Pinpoint the cell where the given text exists, returning its [X, Y] midpoint coordinate. 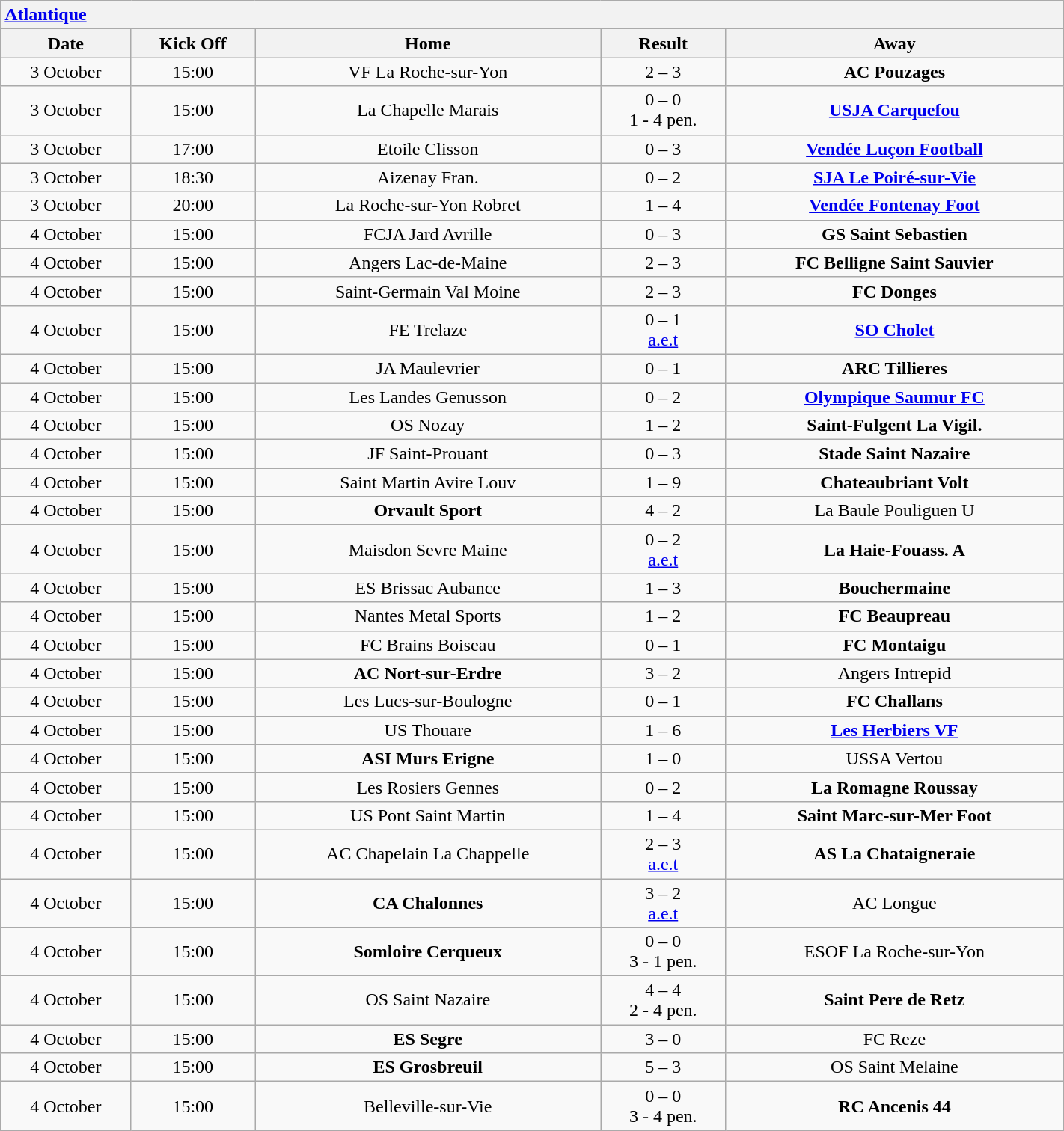
0 – 0 3 - 1 pen. [663, 951]
Les Lucs-sur-Boulogne [427, 702]
FE Trelaze [427, 329]
Saint-Fulgent La Vigil. [895, 426]
FC Donges [895, 291]
2 – 3 a.e.t [663, 854]
AS La Chataigneraie [895, 854]
0 – 0 1 - 4 pen. [663, 111]
1 – 9 [663, 482]
5 – 3 [663, 1067]
FC Challans [895, 702]
Kick Off [193, 43]
ESOF La Roche-sur-Yon [895, 951]
SO Cholet [895, 329]
Saint Martin Avire Louv [427, 482]
US Pont Saint Martin [427, 815]
FCJA Jard Avrille [427, 234]
Etoile Clisson [427, 149]
La Chapelle Marais [427, 111]
4 – 4 2 - 4 pen. [663, 1001]
FC Brains Boiseau [427, 645]
ES Grosbreuil [427, 1067]
La Baule Pouliguen U [895, 511]
La Roche-sur-Yon Robret [427, 206]
Saint-Germain Val Moine [427, 291]
FC Reze [895, 1039]
1 – 3 [663, 588]
Belleville-sur-Vie [427, 1106]
1 – 6 [663, 730]
La Romagne Roussay [895, 787]
Saint Marc-sur-Mer Foot [895, 815]
0 – 2 a.e.t [663, 549]
OS Saint Melaine [895, 1067]
17:00 [193, 149]
Vendée Luçon Football [895, 149]
0 – 0 3 - 4 pen. [663, 1106]
20:00 [193, 206]
USJA Carquefou [895, 111]
US Thouare [427, 730]
Bouchermaine [895, 588]
3 – 0 [663, 1039]
Stade Saint Nazaire [895, 454]
Somloire Cerqueux [427, 951]
Les Rosiers Gennes [427, 787]
3 – 2 [663, 673]
ES Brissac Aubance [427, 588]
VF La Roche-sur-Yon [427, 72]
Olympique Saumur FC [895, 397]
Saint Pere de Retz [895, 1001]
Les Herbiers VF [895, 730]
AC Chapelain La Chappelle [427, 854]
4 – 2 [663, 511]
Maisdon Sevre Maine [427, 549]
Angers Lac-de-Maine [427, 263]
Angers Intrepid [895, 673]
USSA Vertou [895, 758]
Home [427, 43]
ARC Tillieres [895, 368]
Away [895, 43]
La Haie-Fouass. A [895, 549]
GS Saint Sebastien [895, 234]
FC Belligne Saint Sauvier [895, 263]
3 – 2 a.e.t [663, 902]
Atlantique [532, 15]
OS Saint Nazaire [427, 1001]
CA Chalonnes [427, 902]
ES Segre [427, 1039]
Date [66, 43]
1 – 0 [663, 758]
Orvault Sport [427, 511]
Les Landes Genusson [427, 397]
Vendée Fontenay Foot [895, 206]
18:30 [193, 177]
JA Maulevrier [427, 368]
Result [663, 43]
Chateaubriant Volt [895, 482]
AC Pouzages [895, 72]
0 – 1 a.e.t [663, 329]
SJA Le Poiré-sur-Vie [895, 177]
Nantes Metal Sports [427, 616]
AC Longue [895, 902]
FC Beaupreau [895, 616]
Aizenay Fran. [427, 177]
ASI Murs Erigne [427, 758]
OS Nozay [427, 426]
FC Montaigu [895, 645]
RC Ancenis 44 [895, 1106]
AC Nort-sur-Erdre [427, 673]
JF Saint-Prouant [427, 454]
